Extract the [x, y] coordinate from the center of the cell holding the provided text.  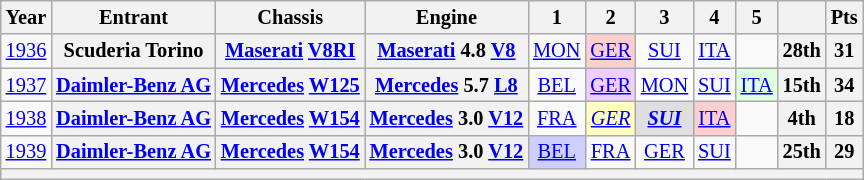
Mercedes 5.7 L8 [447, 85]
4 [714, 17]
Pts [844, 17]
25th [802, 152]
1 [556, 17]
Maserati V8RI [290, 51]
3 [664, 17]
5 [757, 17]
29 [844, 152]
2 [610, 17]
31 [844, 51]
Entrant [134, 17]
Mercedes W125 [290, 85]
4th [802, 118]
28th [802, 51]
34 [844, 85]
18 [844, 118]
Engine [447, 17]
15th [802, 85]
Scuderia Torino [134, 51]
1937 [26, 85]
1939 [26, 152]
Chassis [290, 17]
Year [26, 17]
Maserati 4.8 V8 [447, 51]
1936 [26, 51]
1938 [26, 118]
